Capture the cell that displays the provided text and extract its (x, y) central coordinate. 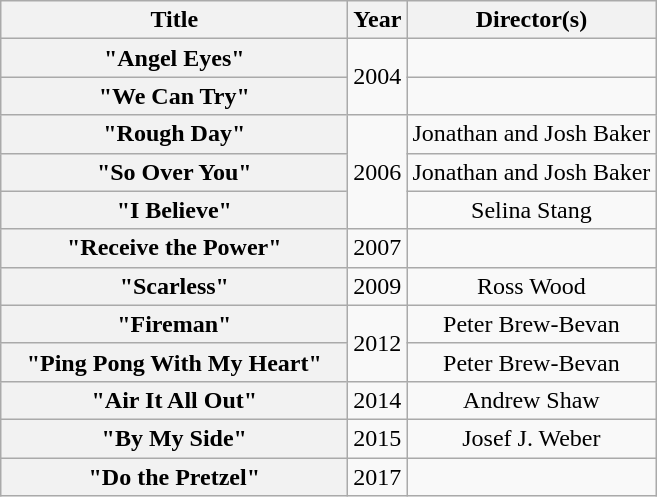
"I Believe" (174, 210)
"Angel Eyes" (174, 58)
Andrew Shaw (532, 400)
"Scarless" (174, 286)
2004 (378, 77)
Director(s) (532, 20)
"By My Side" (174, 438)
"Air It All Out" (174, 400)
"Fireman" (174, 324)
Ross Wood (532, 286)
2007 (378, 248)
"Receive the Power" (174, 248)
Title (174, 20)
Year (378, 20)
2014 (378, 400)
Selina Stang (532, 210)
2017 (378, 477)
Josef J. Weber (532, 438)
2012 (378, 343)
2009 (378, 286)
"Do the Pretzel" (174, 477)
"Ping Pong With My Heart" (174, 362)
"So Over You" (174, 172)
2015 (378, 438)
"We Can Try" (174, 96)
"Rough Day" (174, 134)
2006 (378, 172)
